Return the (x, y) coordinate for the center point of the cell that contains the specified text.  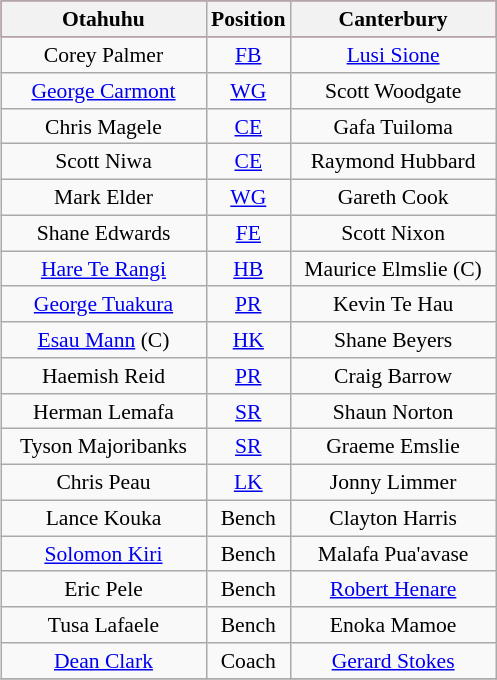
Jonny Limmer (394, 482)
Scott Nixon (394, 233)
George Carmont (104, 91)
Eric Pele (104, 589)
Enoka Mamoe (394, 625)
Solomon Kiri (104, 554)
Haemish Reid (104, 376)
Lance Kouka (104, 518)
Gerard Stokes (394, 661)
Malafa Pua'avase (394, 554)
Gafa Tuiloma (394, 126)
Otahuhu (104, 19)
George Tuakura (104, 304)
FB (248, 55)
HK (248, 340)
Shaun Norton (394, 411)
Robert Henare (394, 589)
Chris Peau (104, 482)
Tusa Lafaele (104, 625)
Corey Palmer (104, 55)
Chris Magele (104, 126)
LK (248, 482)
Mark Elder (104, 197)
Herman Lemafa (104, 411)
Position (248, 19)
Raymond Hubbard (394, 162)
FE (248, 233)
Gareth Cook (394, 197)
Scott Woodgate (394, 91)
Tyson Majoribanks (104, 447)
Shane Beyers (394, 340)
Clayton Harris (394, 518)
Coach (248, 661)
Graeme Emslie (394, 447)
Shane Edwards (104, 233)
Scott Niwa (104, 162)
Lusi Sione (394, 55)
Canterbury (394, 19)
Hare Te Rangi (104, 269)
Maurice Elmslie (C) (394, 269)
Esau Mann (C) (104, 340)
HB (248, 269)
Kevin Te Hau (394, 304)
Craig Barrow (394, 376)
Dean Clark (104, 661)
